Locate the cell with the specified text and output its (X, Y) center coordinate. 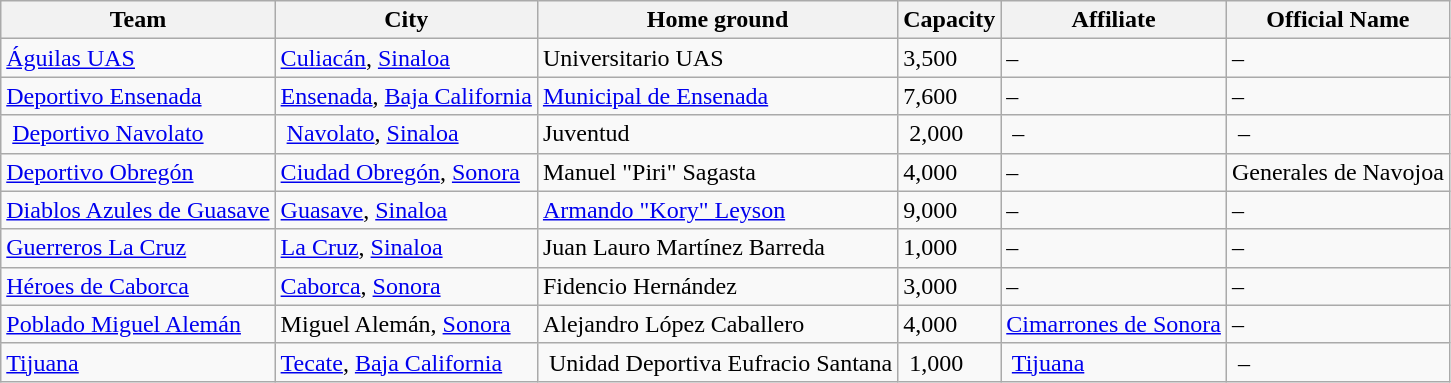
7,600 (950, 96)
Caborca, Sonora (406, 286)
Deportivo Navolato (138, 134)
Unidad Deportiva Eufracio Santana (717, 362)
Navolato, Sinaloa (406, 134)
Generales de Navojoa (1338, 172)
9,000 (950, 210)
Official Name (1338, 20)
3,500 (950, 58)
Águilas UAS (138, 58)
Juventud (717, 134)
Guerreros La Cruz (138, 248)
Municipal de Ensenada (717, 96)
Héroes de Caborca (138, 286)
2,000 (950, 134)
Team (138, 20)
Home ground (717, 20)
Guasave, Sinaloa (406, 210)
Culiacán, Sinaloa (406, 58)
Alejandro López Caballero (717, 324)
Cimarrones de Sonora (1114, 324)
Juan Lauro Martínez Barreda (717, 248)
City (406, 20)
Affiliate (1114, 20)
Universitario UAS (717, 58)
Capacity (950, 20)
Poblado Miguel Alemán (138, 324)
Ensenada, Baja California (406, 96)
Deportivo Obregón (138, 172)
3,000 (950, 286)
Tecate, Baja California (406, 362)
Ciudad Obregón, Sonora (406, 172)
Manuel "Piri" Sagasta (717, 172)
Deportivo Ensenada (138, 96)
Fidencio Hernández (717, 286)
Miguel Alemán, Sonora (406, 324)
Diablos Azules de Guasave (138, 210)
Armando "Kory" Leyson (717, 210)
La Cruz, Sinaloa (406, 248)
